Output the (x, y) coordinate of the center of the cell containing the given text.  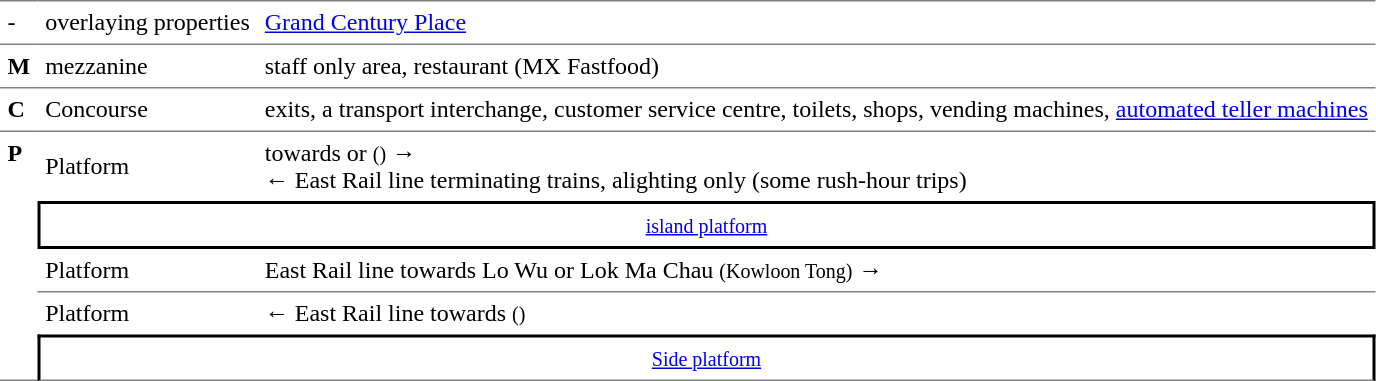
mezzanine (148, 67)
C (19, 110)
island platform (707, 225)
East Rail line towards Lo Wu or Lok Ma Chau (Kowloon Tong) → (816, 271)
towards or () →← East Rail line terminating trains, alighting only (some rush-hour trips) (816, 166)
Concourse (148, 110)
staff only area, restaurant (MX Fastfood) (816, 67)
Side platform (707, 357)
- (19, 22)
overlaying properties (148, 22)
Grand Century Place (816, 22)
exits, a transport interchange, customer service centre, toilets, shops, vending machines, automated teller machines (816, 110)
P (19, 256)
M (19, 67)
← East Rail line towards () (816, 313)
